Output the [x, y] coordinate of the center of the cell containing the given text.  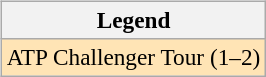
ATP Challenger Tour (1–2) [133, 57]
Legend [133, 20]
